Find where the given text appears and provide that cell's center as [X, Y] coordinate. 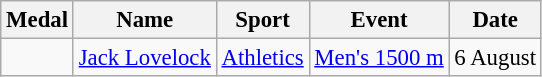
Event [379, 20]
Jack Lovelock [144, 58]
Men's 1500 m [379, 58]
Date [495, 20]
Athletics [262, 58]
Medal [38, 20]
Sport [262, 20]
Name [144, 20]
6 August [495, 58]
